Return [X, Y] of the center of cell containing provided text 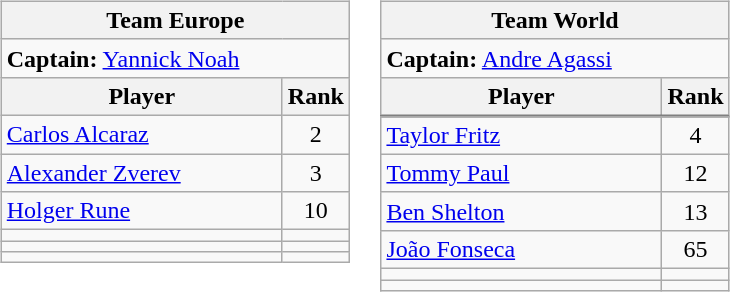
Ben Shelton [522, 211]
12 [696, 173]
4 [696, 135]
3 [316, 173]
Tommy Paul [522, 173]
Captain: Yannick Noah [175, 58]
Team Europe [175, 20]
Alexander Zverev [142, 173]
10 [316, 211]
13 [696, 211]
Team World [555, 20]
Holger Rune [142, 211]
Taylor Fritz [522, 135]
2 [316, 134]
Carlos Alcaraz [142, 134]
João Fonseca [522, 249]
65 [696, 249]
Captain: Andre Agassi [555, 58]
